Pinpoint the cell where the given text exists, returning its [x, y] midpoint coordinate. 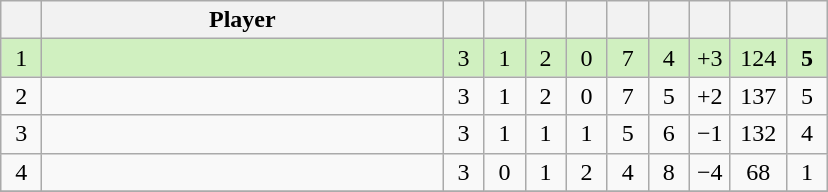
−4 [710, 172]
+3 [710, 58]
−1 [710, 134]
6 [668, 134]
+2 [710, 96]
124 [758, 58]
68 [758, 172]
137 [758, 96]
132 [758, 134]
Player [242, 20]
8 [668, 172]
